Identify which cell holds the provided text, then report its (X, Y) central coordinate. 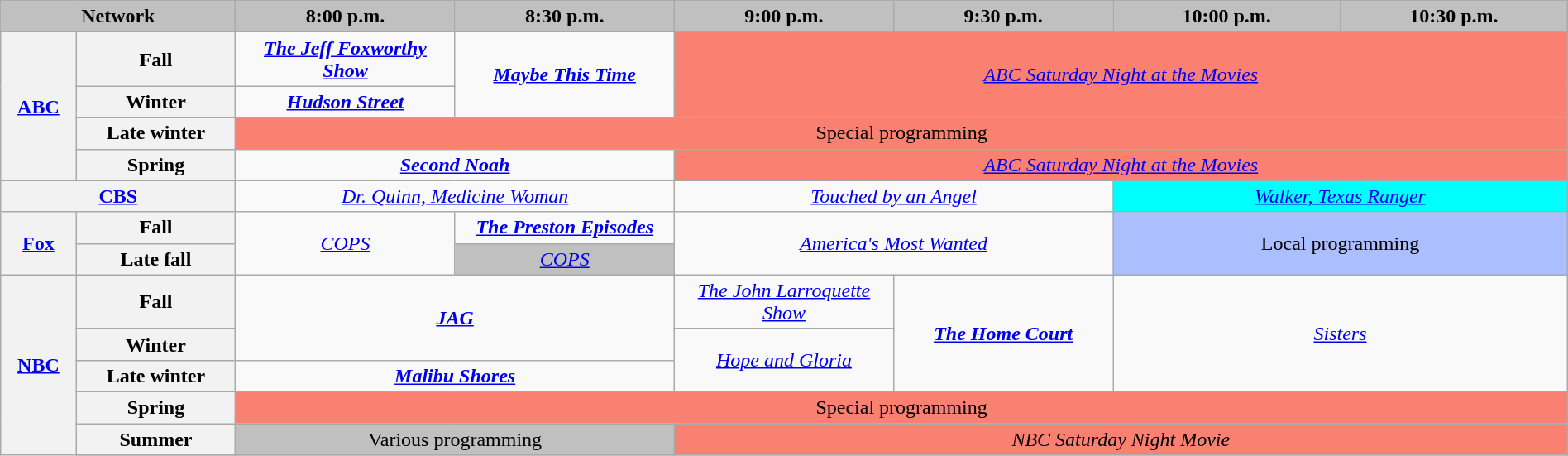
CBS (118, 196)
Local programming (1340, 243)
NBC (38, 364)
Sisters (1340, 333)
Malibu Shores (455, 376)
Touched by an Angel (893, 196)
America's Most Wanted (893, 243)
The John Larroquette Show (784, 301)
8:30 p.m. (564, 17)
10:00 p.m. (1227, 17)
Dr. Quinn, Medicine Woman (455, 196)
JAG (455, 318)
Maybe This Time (564, 74)
The Preston Episodes (564, 228)
Second Noah (455, 165)
8:00 p.m. (346, 17)
Various programming (455, 439)
NBC Saturday Night Movie (1121, 439)
9:00 p.m. (784, 17)
Summer (155, 439)
Hope and Gloria (784, 360)
The Jeff Foxworthy Show (346, 60)
The Home Court (1004, 333)
Late fall (155, 259)
ABC (38, 106)
10:30 p.m. (1454, 17)
Hudson Street (346, 102)
Fox (38, 243)
9:30 p.m. (1004, 17)
Walker, Texas Ranger (1340, 196)
Network (118, 17)
